Pinpoint the cell where the given text exists, returning its [x, y] midpoint coordinate. 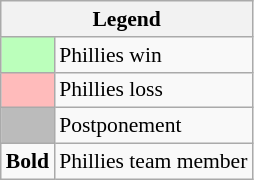
Phillies loss [153, 90]
Phillies win [153, 55]
Legend [127, 19]
Postponement [153, 126]
Phillies team member [153, 162]
Bold [28, 162]
